Extract the [X, Y] coordinate from the center of the cell holding the provided text.  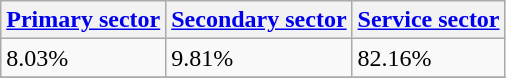
Primary sector [84, 20]
Secondary sector [259, 20]
9.81% [259, 58]
Service sector [428, 20]
82.16% [428, 58]
8.03% [84, 58]
